Provide the [X, Y] coordinate of the cell's center where the given text is located.  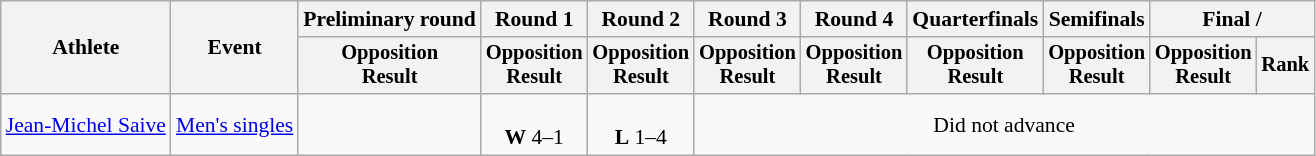
Did not advance [1004, 124]
Semifinals [1096, 19]
Men's singles [234, 124]
Athlete [86, 48]
Jean-Michel Saive [86, 124]
Round 3 [748, 19]
Quarterfinals [975, 19]
Round 4 [854, 19]
Preliminary round [390, 19]
Rank [1286, 66]
L 1–4 [642, 124]
W 4–1 [534, 124]
Event [234, 48]
Final / [1232, 19]
Round 2 [642, 19]
Round 1 [534, 19]
